Search for the cell housing the specified text and yield its (X, Y) center coordinate. 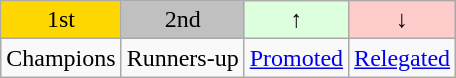
1st (61, 20)
2nd (182, 20)
Promoted (296, 58)
Champions (61, 58)
Relegated (402, 58)
↑ (296, 20)
↓ (402, 20)
Runners-up (182, 58)
